Detect which cell encompasses the target text, then output its (x, y) center coordinate. 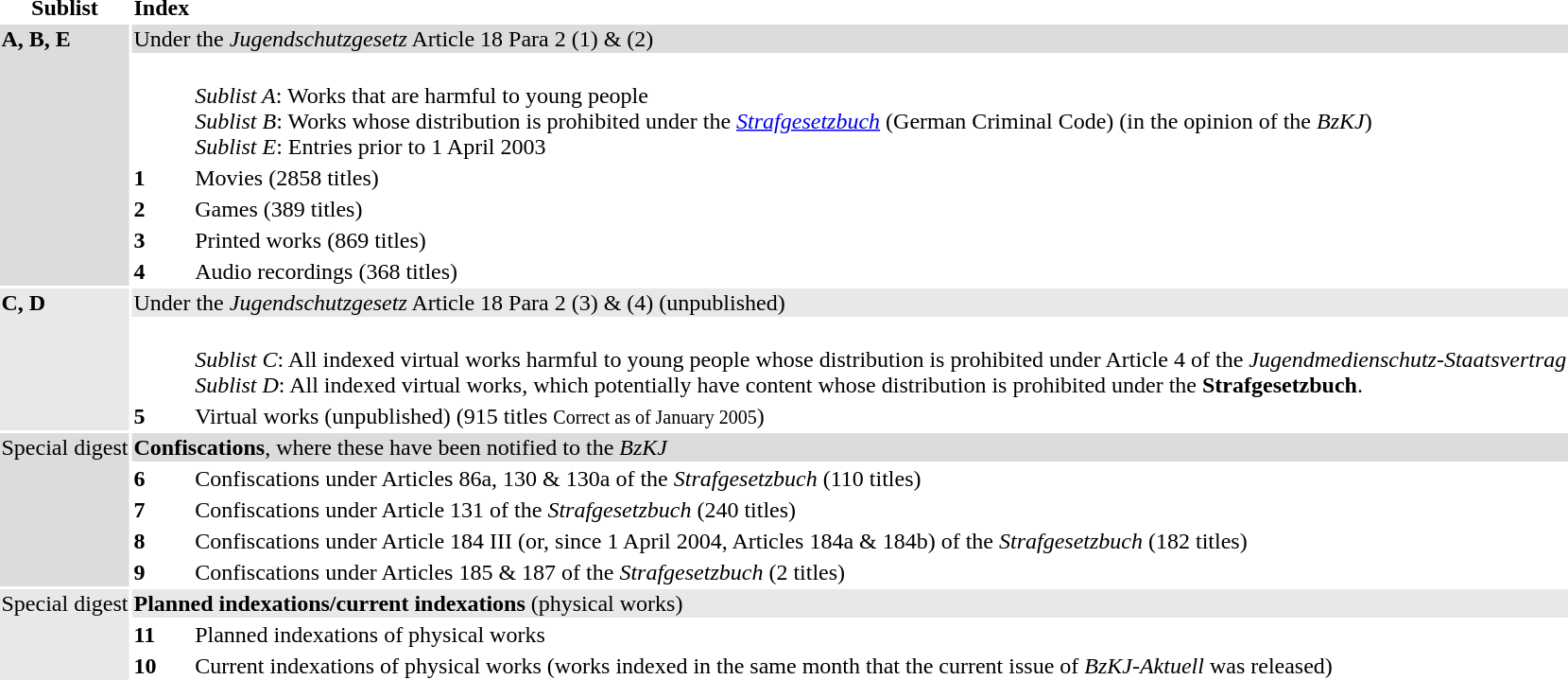
Confiscations under Article 184 III (or, since 1 April 2004, Articles 184a & 184b) of the Strafgesetzbuch (182 titles) (881, 541)
Confiscations under Articles 185 & 187 of the Strafgesetzbuch (2 titles) (881, 572)
A, B, E (64, 155)
10 (162, 666)
Audio recordings (368 titles) (881, 271)
9 (162, 572)
Games (389 titles) (881, 209)
Printed works (869 titles) (881, 240)
C, D (64, 359)
Planned indexations/current indexations (physical works) (851, 603)
11 (162, 635)
Current indexations of physical works (works indexed in the same month that the current issue of BzKJ-Aktuell was released) (881, 666)
8 (162, 541)
3 (162, 240)
4 (162, 271)
Confiscations under Articles 86a, 130 & 130a of the Strafgesetzbuch (110 titles) (881, 479)
Under the Jugendschutzgesetz Article 18 Para 2 (3) & (4) (unpublished) (851, 303)
Planned indexations of physical works (881, 635)
Movies (2858 titles) (881, 178)
Virtual works (unpublished) (915 titles Correct as of January 2005) (881, 416)
5 (162, 416)
6 (162, 479)
1 (162, 178)
Under the Jugendschutzgesetz Article 18 Para 2 (1) & (2) (851, 39)
Confiscations, where these have been notified to the BzKJ (851, 447)
7 (162, 510)
2 (162, 209)
Confiscations under Article 131 of the Strafgesetzbuch (240 titles) (881, 510)
